Determine the [X, Y] coordinate at the center of the cell enclosing the given text.  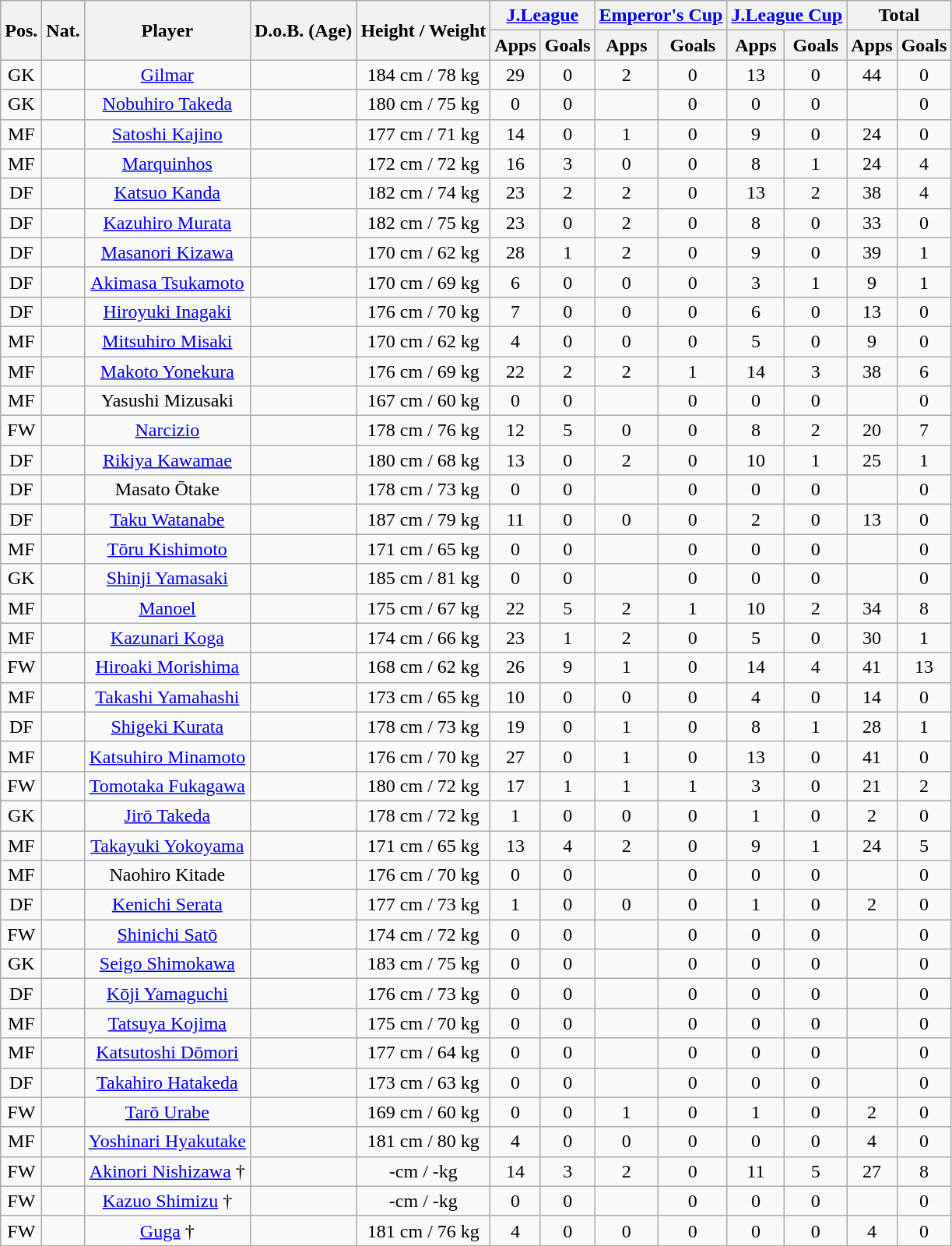
180 cm / 68 kg [423, 460]
174 cm / 72 kg [423, 935]
Takayuki Yokoyama [167, 845]
Player [167, 30]
Akinori Nishizawa † [167, 1171]
181 cm / 80 kg [423, 1142]
Shinji Yamasaki [167, 579]
Shinichi Satō [167, 935]
Kenichi Serata [167, 905]
20 [872, 431]
D.o.B. (Age) [303, 30]
44 [872, 75]
19 [515, 727]
175 cm / 70 kg [423, 1023]
30 [872, 638]
176 cm / 73 kg [423, 994]
169 cm / 60 kg [423, 1112]
181 cm / 76 kg [423, 1230]
167 cm / 60 kg [423, 401]
Katsutoshi Dōmori [167, 1053]
26 [515, 667]
J.League [543, 16]
Nobuhiro Takeda [167, 104]
Makoto Yonekura [167, 371]
185 cm / 81 kg [423, 579]
Masato Ōtake [167, 490]
Takahiro Hatakeda [167, 1082]
Taku Watanabe [167, 519]
176 cm / 69 kg [423, 371]
Satoshi Kajino [167, 134]
173 cm / 65 kg [423, 697]
33 [872, 223]
Nat. [63, 30]
178 cm / 72 kg [423, 815]
173 cm / 63 kg [423, 1082]
Pos. [22, 30]
Yoshinari Hyakutake [167, 1142]
Masanori Kizawa [167, 252]
168 cm / 62 kg [423, 667]
Jirō Takeda [167, 815]
Guga † [167, 1230]
Naohiro Kitade [167, 875]
Rikiya Kawamae [167, 460]
Emperor's Cup [661, 16]
Yasushi Mizusaki [167, 401]
187 cm / 79 kg [423, 519]
Seigo Shimokawa [167, 964]
16 [515, 164]
34 [872, 608]
Tatsuya Kojima [167, 1023]
Gilmar [167, 75]
Total [899, 16]
Shigeki Kurata [167, 727]
39 [872, 252]
Tōru Kishimoto [167, 549]
Kōji Yamaguchi [167, 994]
12 [515, 431]
Tarō Urabe [167, 1112]
175 cm / 67 kg [423, 608]
Takashi Yamahashi [167, 697]
Akimasa Tsukamoto [167, 282]
Mitsuhiro Misaki [167, 341]
25 [872, 460]
Katsuhiro Minamoto [167, 756]
J.League Cup [787, 16]
182 cm / 74 kg [423, 193]
Height / Weight [423, 30]
177 cm / 71 kg [423, 134]
Hiroyuki Inagaki [167, 311]
177 cm / 64 kg [423, 1053]
178 cm / 76 kg [423, 431]
Katsuo Kanda [167, 193]
180 cm / 75 kg [423, 104]
Manoel [167, 608]
170 cm / 69 kg [423, 282]
Narcizio [167, 431]
29 [515, 75]
177 cm / 73 kg [423, 905]
17 [515, 786]
21 [872, 786]
174 cm / 66 kg [423, 638]
180 cm / 72 kg [423, 786]
Kazuhiro Murata [167, 223]
Hiroaki Morishima [167, 667]
183 cm / 75 kg [423, 964]
Kazuo Shimizu † [167, 1201]
172 cm / 72 kg [423, 164]
182 cm / 75 kg [423, 223]
Tomotaka Fukagawa [167, 786]
Marquinhos [167, 164]
Kazunari Koga [167, 638]
184 cm / 78 kg [423, 75]
